Extract the [X, Y] coordinate from the center of the cell holding the provided text.  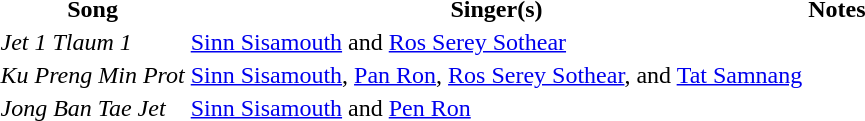
Sinn Sisamouth and Ros Serey Sothear [496, 42]
Sinn Sisamouth, Pan Ron, Ros Serey Sothear, and Tat Samnang [496, 75]
